Scan for the cell matching the given text and deliver its (X, Y) coordinate at center. 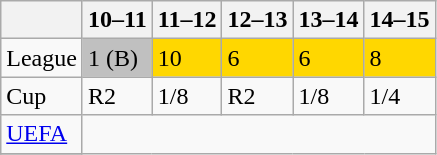
1 (B) (117, 58)
UEFA (42, 134)
10–11 (117, 20)
1/4 (400, 96)
10 (187, 58)
8 (400, 58)
12–13 (258, 20)
13–14 (328, 20)
League (42, 58)
14–15 (400, 20)
Cup (42, 96)
11–12 (187, 20)
